Output the [x, y] coordinate of the center of the cell containing the given text.  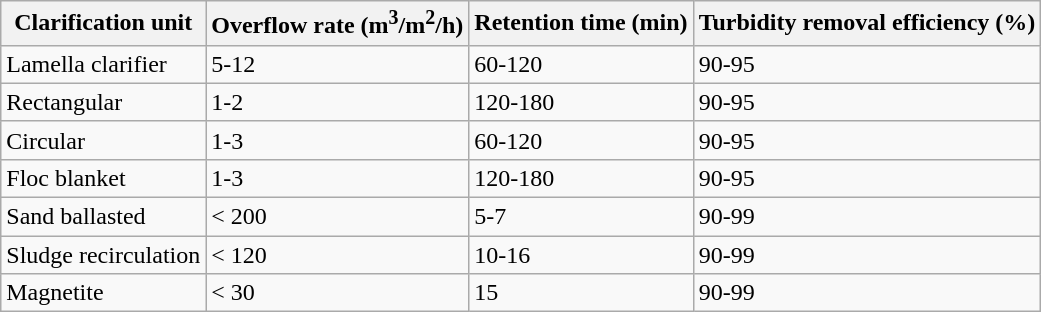
Clarification unit [104, 24]
Sand ballasted [104, 217]
15 [581, 293]
Sludge recirculation [104, 255]
< 30 [338, 293]
< 200 [338, 217]
10-16 [581, 255]
Retention time (min) [581, 24]
< 120 [338, 255]
Overflow rate (m3/m2/h) [338, 24]
Rectangular [104, 102]
Circular [104, 140]
5-12 [338, 64]
1-2 [338, 102]
5-7 [581, 217]
Floc blanket [104, 178]
Turbidity removal efficiency (%) [867, 24]
Lamella clarifier [104, 64]
Magnetite [104, 293]
